Return (x, y) of the center of cell containing provided text 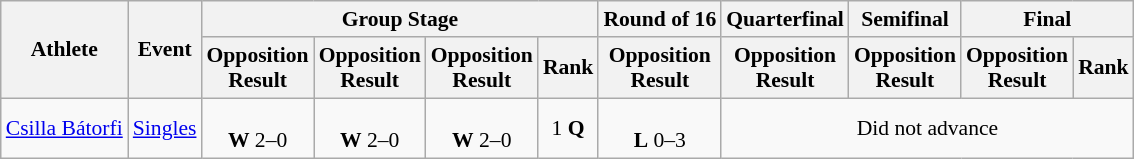
1 Q (568, 128)
Athlete (64, 50)
Event (165, 50)
Did not advance (927, 128)
Quarterfinal (785, 19)
L 0–3 (660, 128)
Singles (165, 128)
Round of 16 (660, 19)
Semifinal (905, 19)
Final (1048, 19)
Csilla Bátorfi (64, 128)
Group Stage (400, 19)
